Extract the [X, Y] coordinate from the center of the cell holding the provided text.  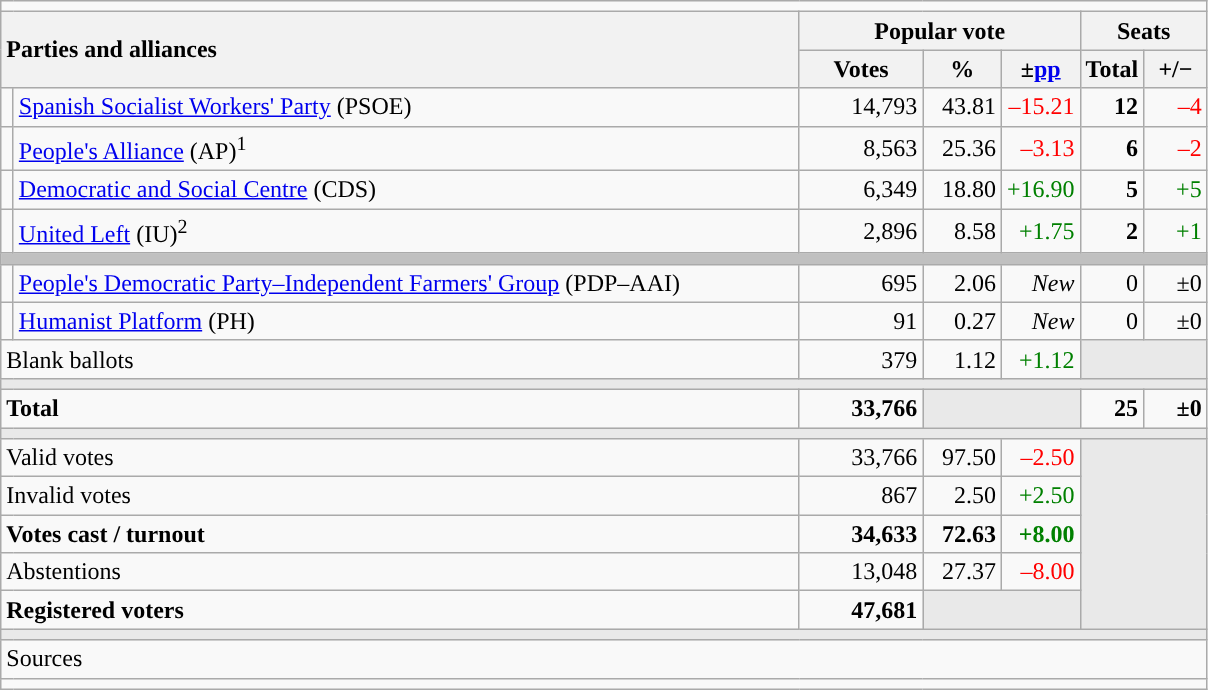
18.80 [962, 190]
5 [1112, 190]
Popular vote [940, 31]
2 [1112, 232]
+5 [1176, 190]
Seats [1144, 31]
25 [1112, 408]
379 [861, 359]
43.81 [962, 107]
91 [861, 321]
8,563 [861, 148]
27.37 [962, 572]
1.12 [962, 359]
Abstentions [400, 572]
People's Democratic Party–Independent Farmers' Group (PDP–AAI) [406, 283]
2.50 [962, 496]
–2.50 [1040, 458]
47,681 [861, 610]
–4 [1176, 107]
14,793 [861, 107]
13,048 [861, 572]
6,349 [861, 190]
Votes cast / turnout [400, 534]
% [962, 69]
2,896 [861, 232]
+2.50 [1040, 496]
0.27 [962, 321]
72.63 [962, 534]
34,633 [861, 534]
12 [1112, 107]
+1.12 [1040, 359]
2.06 [962, 283]
+/− [1176, 69]
–3.13 [1040, 148]
97.50 [962, 458]
–2 [1176, 148]
695 [861, 283]
United Left (IU)2 [406, 232]
+16.90 [1040, 190]
Votes [861, 69]
Invalid votes [400, 496]
6 [1112, 148]
People's Alliance (AP)1 [406, 148]
Parties and alliances [400, 50]
8.58 [962, 232]
–15.21 [1040, 107]
Blank ballots [400, 359]
–8.00 [1040, 572]
Registered voters [400, 610]
Sources [604, 659]
Spanish Socialist Workers' Party (PSOE) [406, 107]
+1.75 [1040, 232]
867 [861, 496]
+1 [1176, 232]
+8.00 [1040, 534]
25.36 [962, 148]
±pp [1040, 69]
Humanist Platform (PH) [406, 321]
Democratic and Social Centre (CDS) [406, 190]
Valid votes [400, 458]
